Capture the cell that displays the provided text and extract its (X, Y) central coordinate. 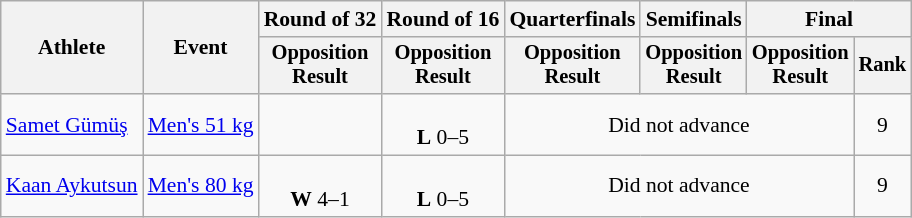
Men's 80 kg (201, 186)
Event (201, 48)
Samet Gümüş (72, 124)
Quarterfinals (572, 19)
W 4–1 (320, 186)
Semifinals (694, 19)
Rank (883, 66)
Round of 32 (320, 19)
Men's 51 kg (201, 124)
Round of 16 (442, 19)
Kaan Aykutsun (72, 186)
Athlete (72, 48)
Final (829, 19)
